Pinpoint the cell where the given text exists, returning its (X, Y) midpoint coordinate. 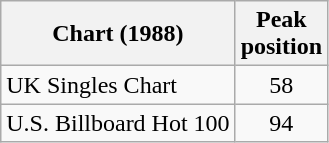
Peakposition (281, 34)
Chart (1988) (118, 34)
58 (281, 85)
U.S. Billboard Hot 100 (118, 123)
94 (281, 123)
UK Singles Chart (118, 85)
